Detect which cell encompasses the target text, then output its [X, Y] center coordinate. 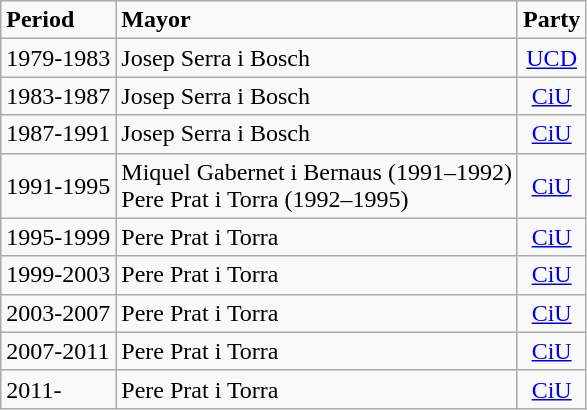
Miquel Gabernet i Bernaus (1991–1992)Pere Prat i Torra (1992–1995) [317, 186]
1991-1995 [58, 186]
2011- [58, 389]
1987-1991 [58, 134]
Mayor [317, 20]
2003-2007 [58, 313]
1983-1987 [58, 96]
1995-1999 [58, 237]
1979-1983 [58, 58]
2007-2011 [58, 351]
Period [58, 20]
UCD [551, 58]
Party [551, 20]
1999-2003 [58, 275]
